Extract the [X, Y] coordinate from the center of the cell holding the provided text.  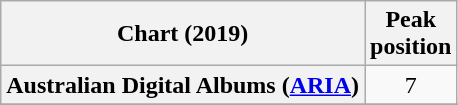
Chart (2019) [183, 34]
Peakposition [411, 34]
Australian Digital Albums (ARIA) [183, 85]
7 [411, 85]
